Find where the given text appears and provide that cell's center as [X, Y] coordinate. 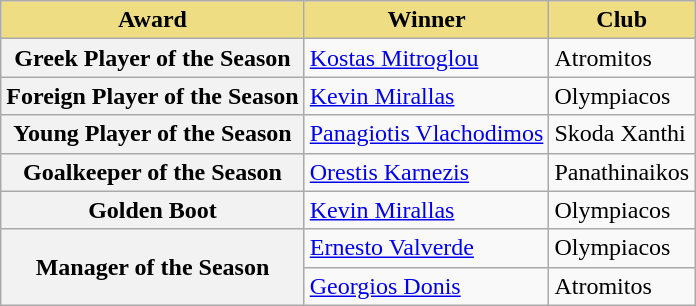
Panagiotis Vlachodimos [426, 134]
Orestis Karnezis [426, 172]
Club [622, 20]
Ernesto Valverde [426, 248]
Greek Player of the Season [152, 58]
Award [152, 20]
Winner [426, 20]
Kostas Mitroglou [426, 58]
Georgios Donis [426, 286]
Manager of the Season [152, 267]
Young Player of the Season [152, 134]
Skoda Xanthi [622, 134]
Foreign Player of the Season [152, 96]
Golden Boot [152, 210]
Panathinaikos [622, 172]
Goalkeeper of the Season [152, 172]
